Determine the [X, Y] coordinate at the center of the cell enclosing the given text.  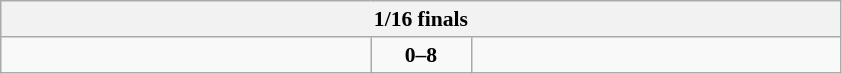
0–8 [421, 55]
1/16 finals [421, 19]
